Return [x, y] of the center of cell containing provided text 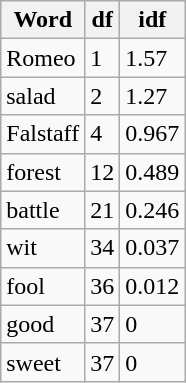
0.246 [152, 210]
0.967 [152, 134]
Romeo [43, 58]
1 [102, 58]
sweet [43, 362]
0.489 [152, 172]
forest [43, 172]
1.27 [152, 96]
0.037 [152, 248]
12 [102, 172]
2 [102, 96]
fool [43, 286]
df [102, 20]
idf [152, 20]
21 [102, 210]
0.012 [152, 286]
Falstaff [43, 134]
Word [43, 20]
wit [43, 248]
34 [102, 248]
36 [102, 286]
salad [43, 96]
1.57 [152, 58]
good [43, 324]
4 [102, 134]
battle [43, 210]
